Find where the given text appears and provide that cell's center as (X, Y) coordinate. 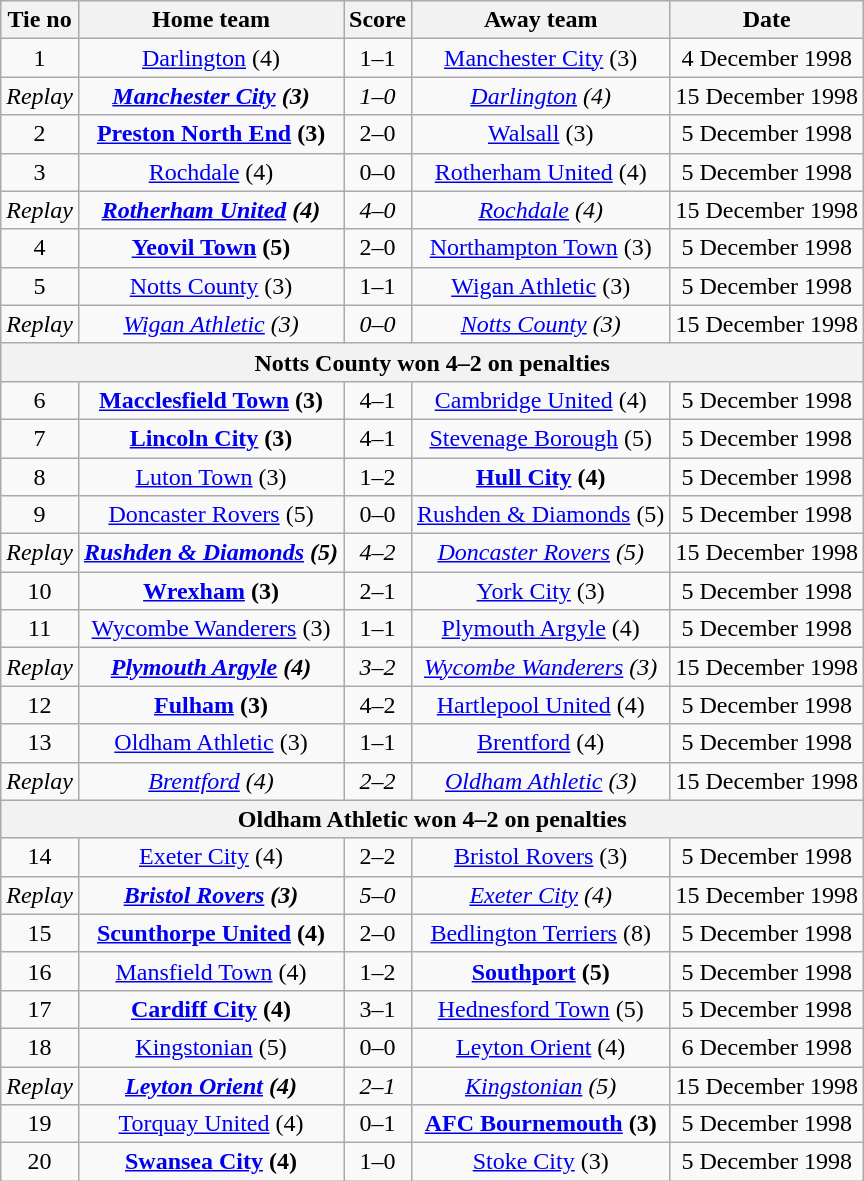
18 (40, 1047)
14 (40, 857)
16 (40, 971)
Wrexham (3) (210, 591)
Date (767, 20)
12 (40, 705)
13 (40, 743)
Northampton Town (3) (541, 248)
4 December 1998 (767, 58)
10 (40, 591)
0–1 (378, 1124)
6 December 1998 (767, 1047)
Hednesford Town (5) (541, 1009)
Away team (541, 20)
19 (40, 1124)
3 (40, 172)
4 (40, 248)
Stoke City (3) (541, 1162)
Torquay United (4) (210, 1124)
Home team (210, 20)
1 (40, 58)
Notts County won 4–2 on penalties (432, 362)
11 (40, 629)
Walsall (3) (541, 134)
Yeovil Town (5) (210, 248)
5–0 (378, 895)
Macclesfield Town (3) (210, 400)
Lincoln City (3) (210, 438)
Tie no (40, 20)
York City (3) (541, 591)
Scunthorpe United (4) (210, 933)
Stevenage Borough (5) (541, 438)
Luton Town (3) (210, 477)
4–0 (378, 210)
AFC Bournemouth (3) (541, 1124)
Hartlepool United (4) (541, 705)
Bedlington Terriers (8) (541, 933)
8 (40, 477)
5 (40, 286)
6 (40, 400)
3–1 (378, 1009)
Fulham (3) (210, 705)
Southport (5) (541, 971)
Preston North End (3) (210, 134)
Hull City (4) (541, 477)
3–2 (378, 667)
Oldham Athletic won 4–2 on penalties (432, 819)
Cambridge United (4) (541, 400)
2 (40, 134)
9 (40, 515)
20 (40, 1162)
Swansea City (4) (210, 1162)
15 (40, 933)
Cardiff City (4) (210, 1009)
7 (40, 438)
Score (378, 20)
Mansfield Town (4) (210, 971)
17 (40, 1009)
